Identify which cell holds the provided text, then report its (X, Y) central coordinate. 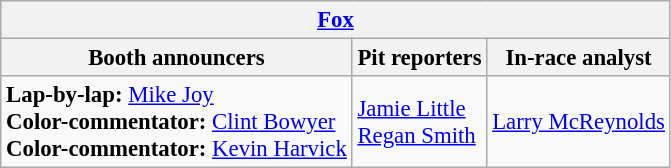
Booth announcers (176, 58)
Fox (336, 20)
In-race analyst (578, 58)
Lap-by-lap: Mike JoyColor-commentator: Clint BowyerColor-commentator: Kevin Harvick (176, 122)
Jamie LittleRegan Smith (420, 122)
Larry McReynolds (578, 122)
Pit reporters (420, 58)
